From the cell containing the given text, extract its center point as (x, y) coordinate. 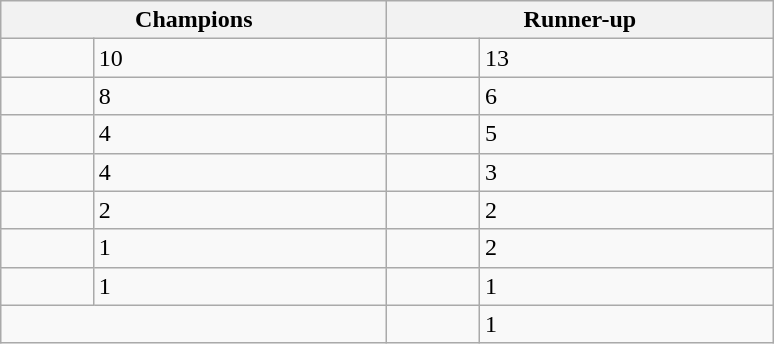
10 (240, 58)
13 (626, 58)
8 (240, 96)
Runner-up (580, 20)
5 (626, 134)
Champions (194, 20)
6 (626, 96)
3 (626, 172)
